Capture the cell that displays the provided text and extract its [X, Y] central coordinate. 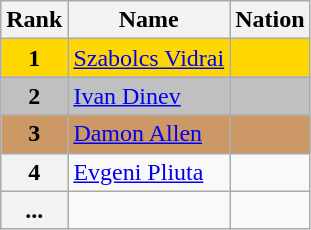
Name [149, 20]
1 [34, 58]
... [34, 210]
3 [34, 134]
Szabolcs Vidrai [149, 58]
Nation [270, 20]
2 [34, 96]
Damon Allen [149, 134]
4 [34, 172]
Ivan Dinev [149, 96]
Rank [34, 20]
Evgeni Pliuta [149, 172]
